Search for the cell housing the specified text and yield its [X, Y] center coordinate. 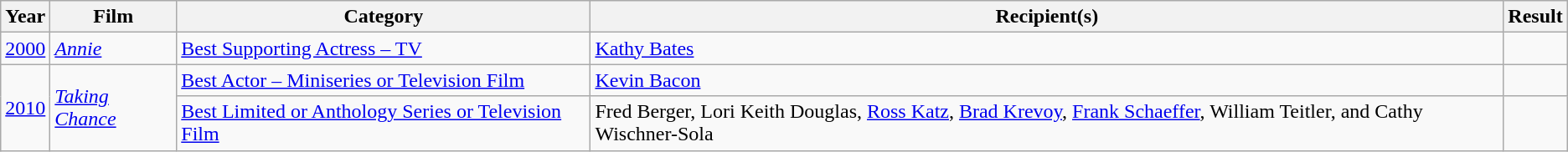
Taking Chance [114, 107]
Best Limited or Anthology Series or Television Film [384, 124]
Year [25, 17]
Kevin Bacon [1047, 80]
2000 [25, 48]
Film [114, 17]
Result [1535, 17]
2010 [25, 107]
Best Supporting Actress – TV [384, 48]
Category [384, 17]
Fred Berger, Lori Keith Douglas, Ross Katz, Brad Krevoy, Frank Schaeffer, William Teitler, and Cathy Wischner-Sola [1047, 124]
Best Actor – Miniseries or Television Film [384, 80]
Annie [114, 48]
Recipient(s) [1047, 17]
Kathy Bates [1047, 48]
